Pinpoint the cell where the given text exists, returning its [x, y] midpoint coordinate. 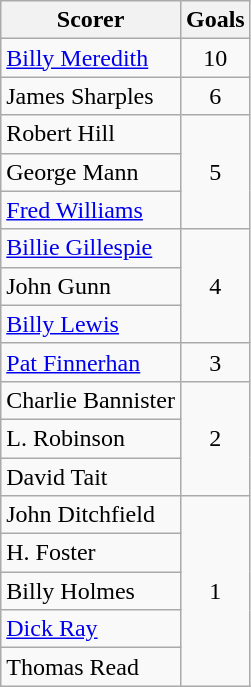
Charlie Bannister [91, 400]
Robert Hill [91, 134]
John Ditchfield [91, 515]
4 [215, 286]
10 [215, 58]
3 [215, 362]
Scorer [91, 20]
5 [215, 172]
Billy Lewis [91, 324]
David Tait [91, 477]
Fred Williams [91, 210]
Billie Gillespie [91, 248]
Goals [215, 20]
L. Robinson [91, 438]
Thomas Read [91, 667]
Pat Finnerhan [91, 362]
6 [215, 96]
2 [215, 438]
James Sharples [91, 96]
Billy Meredith [91, 58]
H. Foster [91, 553]
1 [215, 591]
Billy Holmes [91, 591]
George Mann [91, 172]
Dick Ray [91, 629]
John Gunn [91, 286]
